Scan for the cell matching the given text and deliver its (x, y) coordinate at center. 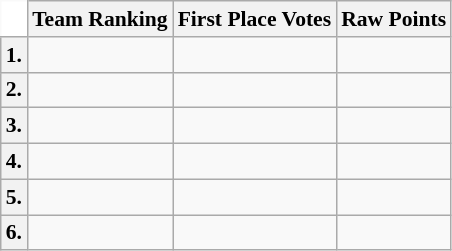
1. (14, 55)
Team Ranking (100, 19)
First Place Votes (255, 19)
Raw Points (394, 19)
3. (14, 126)
6. (14, 233)
5. (14, 197)
4. (14, 162)
2. (14, 90)
